Detect which cell encompasses the target text, then output its (X, Y) center coordinate. 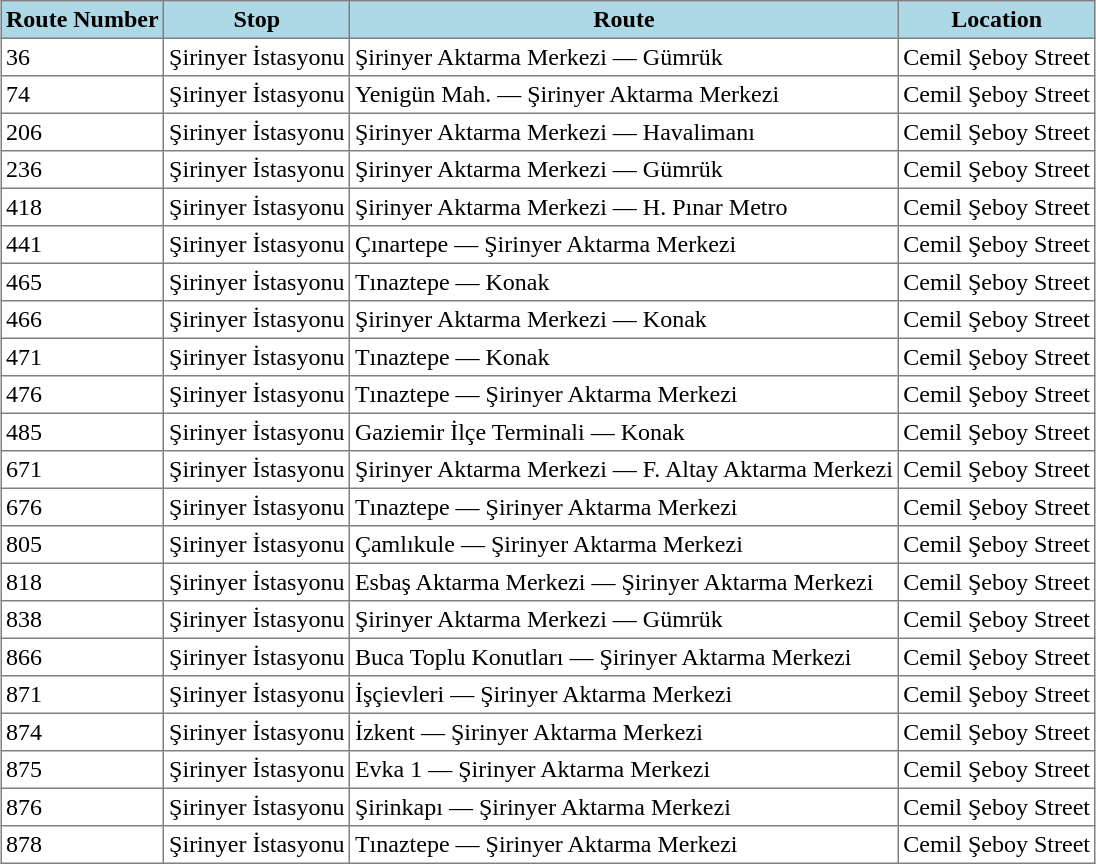
471 (82, 357)
206 (82, 132)
Route (624, 20)
805 (82, 545)
Route Number (82, 20)
871 (82, 695)
838 (82, 620)
878 (82, 845)
Location (996, 20)
466 (82, 320)
İşçievleri — Şirinyer Aktarma Merkezi (624, 695)
Şirinyer Aktarma Merkezi — F. Altay Aktarma Merkezi (624, 470)
Şirinkapı — Şirinyer Aktarma Merkezi (624, 807)
876 (82, 807)
476 (82, 395)
418 (82, 207)
Esbaş Aktarma Merkezi — Şirinyer Aktarma Merkezi (624, 582)
İzkent — Şirinyer Aktarma Merkezi (624, 732)
Şirinyer Aktarma Merkezi — Konak (624, 320)
Stop (257, 20)
874 (82, 732)
441 (82, 245)
875 (82, 770)
236 (82, 170)
671 (82, 470)
465 (82, 282)
36 (82, 57)
74 (82, 95)
Şirinyer Aktarma Merkezi — Havalimanı (624, 132)
Gaziemir İlçe Terminali — Konak (624, 432)
485 (82, 432)
Şirinyer Aktarma Merkezi — H. Pınar Metro (624, 207)
Yenigün Mah. — Şirinyer Aktarma Merkezi (624, 95)
676 (82, 507)
866 (82, 657)
Çınartepe — Şirinyer Aktarma Merkezi (624, 245)
Evka 1 — Şirinyer Aktarma Merkezi (624, 770)
Buca Toplu Konutları — Şirinyer Aktarma Merkezi (624, 657)
Çamlıkule — Şirinyer Aktarma Merkezi (624, 545)
818 (82, 582)
